Output the [x, y] coordinate of the center of the cell containing the given text.  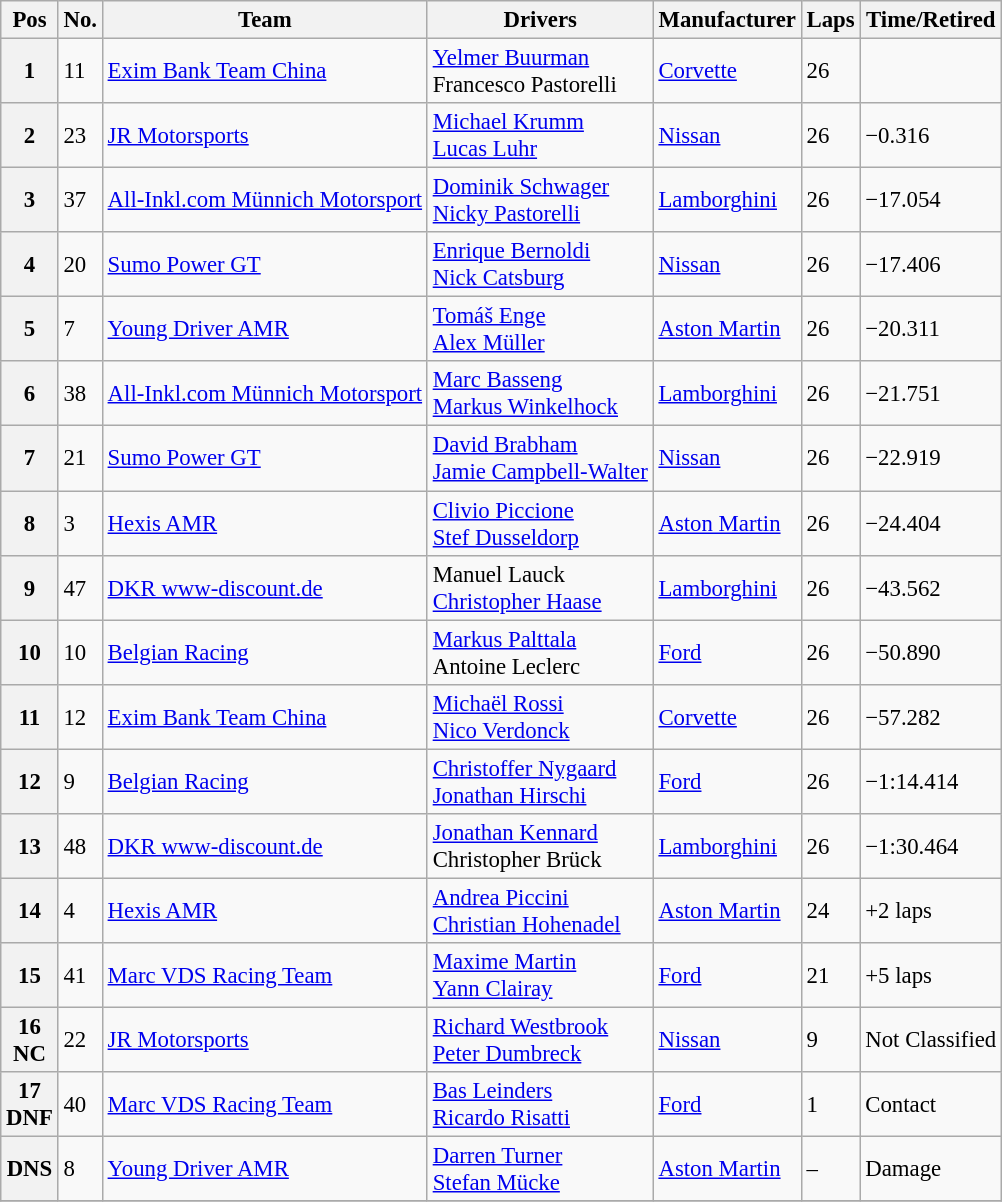
−22.919 [931, 458]
Michael Krumm Lucas Luhr [540, 136]
Not Classified [931, 1040]
38 [80, 394]
16NC [30, 1040]
−43.562 [931, 588]
20 [80, 264]
Andrea Piccini Christian Hohenadel [540, 910]
Maxime Martin Yann Clairay [540, 976]
17DNF [30, 1104]
−17.054 [931, 200]
Richard Westbrook Peter Dumbreck [540, 1040]
Christoffer Nygaard Jonathan Hirschi [540, 782]
+2 laps [931, 910]
Enrique Bernoldi Nick Catsburg [540, 264]
Tomáš Enge Alex Müller [540, 330]
22 [80, 1040]
Clivio Piccione Stef Dusseldorp [540, 524]
Darren Turner Stefan Mücke [540, 1170]
Marc Basseng Markus Winkelhock [540, 394]
40 [80, 1104]
47 [80, 588]
−21.751 [931, 394]
DNS [30, 1170]
37 [80, 200]
Bas Leinders Ricardo Risatti [540, 1104]
Manufacturer [727, 20]
Time/Retired [931, 20]
13 [30, 846]
Jonathan Kennard Christopher Brück [540, 846]
24 [830, 910]
Dominik Schwager Nicky Pastorelli [540, 200]
23 [80, 136]
−57.282 [931, 716]
Pos [30, 20]
Contact [931, 1104]
– [830, 1170]
−20.311 [931, 330]
−17.406 [931, 264]
Drivers [540, 20]
David Brabham Jamie Campbell-Walter [540, 458]
−1:14.414 [931, 782]
Damage [931, 1170]
Yelmer Buurman Francesco Pastorelli [540, 72]
−50.890 [931, 652]
No. [80, 20]
41 [80, 976]
48 [80, 846]
−24.404 [931, 524]
2 [30, 136]
15 [30, 976]
−0.316 [931, 136]
+5 laps [931, 976]
−1:30.464 [931, 846]
14 [30, 910]
Laps [830, 20]
Team [264, 20]
Michaël Rossi Nico Verdonck [540, 716]
Manuel Lauck Christopher Haase [540, 588]
6 [30, 394]
5 [30, 330]
Markus Palttala Antoine Leclerc [540, 652]
